From the cell containing the given text, extract its center point as [x, y] coordinate. 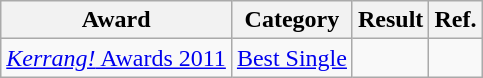
Award [116, 20]
Category [292, 20]
Kerrang! Awards 2011 [116, 58]
Result [390, 20]
Best Single [292, 58]
Ref. [456, 20]
